Detect which cell encompasses the target text, then output its (x, y) center coordinate. 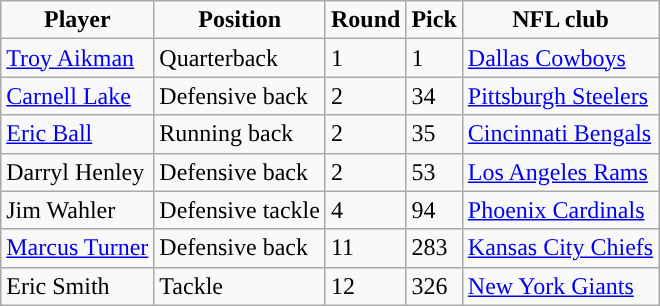
Phoenix Cardinals (560, 210)
Running back (240, 134)
Troy Aikman (78, 58)
Carnell Lake (78, 96)
Defensive tackle (240, 210)
Pick (434, 20)
New York Giants (560, 286)
Eric Ball (78, 134)
94 (434, 210)
Los Angeles Rams (560, 172)
12 (365, 286)
Round (365, 20)
Jim Wahler (78, 210)
Darryl Henley (78, 172)
Kansas City Chiefs (560, 248)
Tackle (240, 286)
NFL club (560, 20)
Quarterback (240, 58)
Position (240, 20)
34 (434, 96)
Player (78, 20)
35 (434, 134)
Dallas Cowboys (560, 58)
Pittsburgh Steelers (560, 96)
53 (434, 172)
11 (365, 248)
283 (434, 248)
Eric Smith (78, 286)
Marcus Turner (78, 248)
326 (434, 286)
4 (365, 210)
Cincinnati Bengals (560, 134)
